Provide the [X, Y] coordinate of the cell's center where the given text is located.  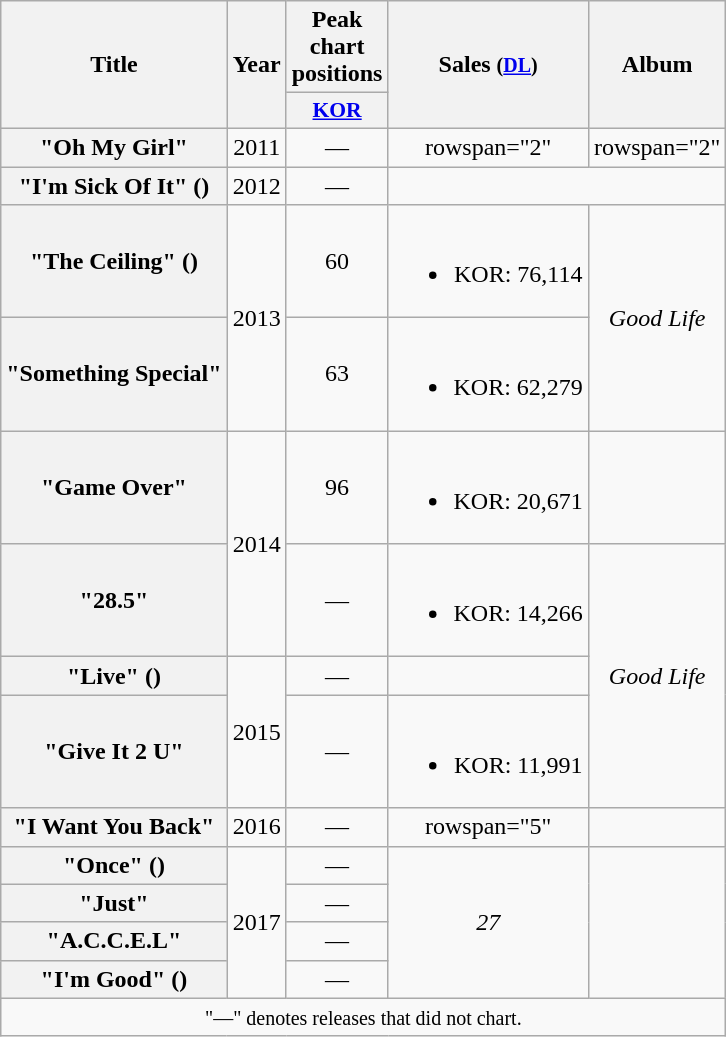
2012 [256, 185]
Year [256, 65]
"Just" [114, 903]
Peak chart positions [337, 47]
"Give It 2 U" [114, 752]
"The Ceiling" () [114, 262]
2014 [256, 544]
KOR [337, 111]
2016 [256, 827]
2015 [256, 732]
KOR: 14,266 [488, 600]
rowspan="5" [488, 827]
"Once" () [114, 865]
"A.C.C.E.L" [114, 941]
"Live" () [114, 676]
2017 [256, 922]
"Something Special" [114, 374]
"I'm Sick Of It" () [114, 185]
63 [337, 374]
Sales (DL) [488, 65]
2011 [256, 147]
27 [488, 922]
"28.5" [114, 600]
2013 [256, 318]
KOR: 62,279 [488, 374]
Title [114, 65]
Album [657, 65]
60 [337, 262]
"—" denotes releases that did not chart. [364, 1017]
"I Want You Back" [114, 827]
KOR: 76,114 [488, 262]
"Oh My Girl" [114, 147]
"Game Over" [114, 488]
KOR: 11,991 [488, 752]
96 [337, 488]
KOR: 20,671 [488, 488]
"I'm Good" () [114, 979]
